Capture the cell that displays the provided text and extract its (X, Y) central coordinate. 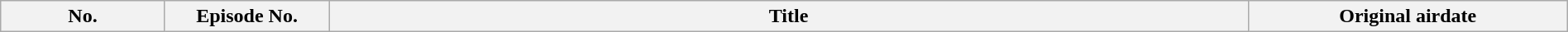
No. (83, 16)
Episode No. (246, 16)
Title (789, 16)
Original airdate (1408, 16)
